Determine the [X, Y] coordinate at the center of the cell enclosing the given text.  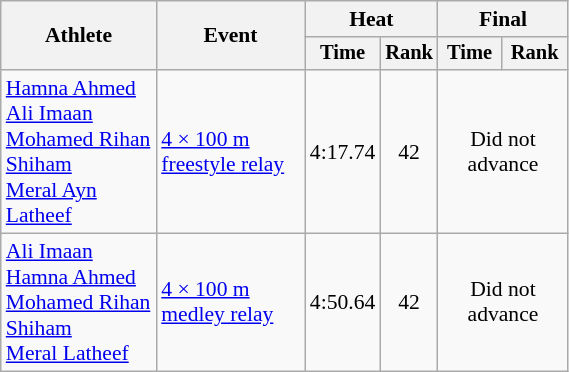
4:50.64 [342, 303]
4 × 100 m medley relay [230, 303]
4:17.74 [342, 152]
Final [503, 19]
Hamna Ahmed Ali Imaan Mohamed Rihan Shiham Meral Ayn Latheef [78, 152]
Event [230, 36]
4 × 100 m freestyle relay [230, 152]
Ali Imaan Hamna Ahmed Mohamed Rihan Shiham Meral Latheef [78, 303]
Athlete [78, 36]
Heat [372, 19]
